Detect which cell encompasses the target text, then output its [X, Y] center coordinate. 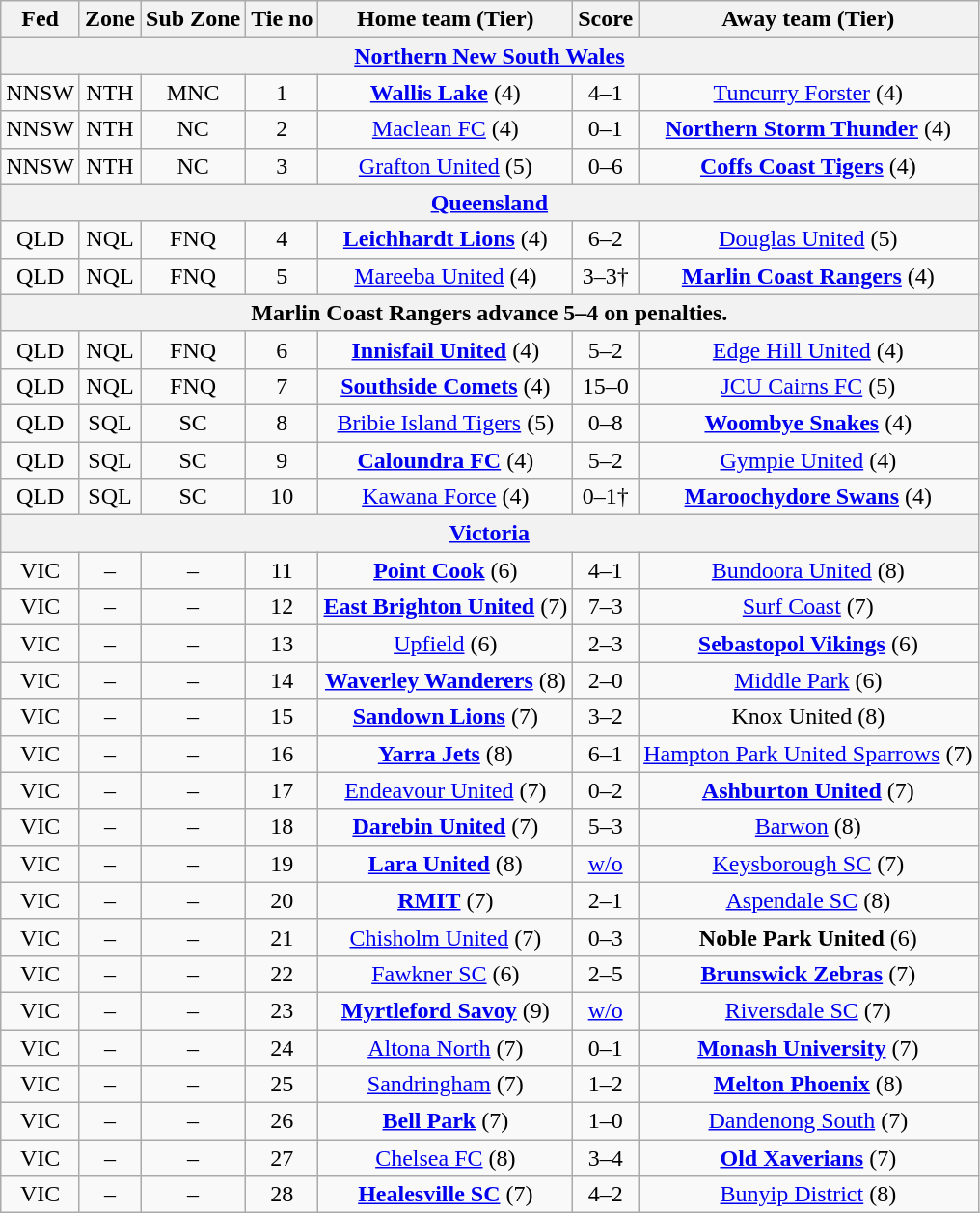
Sub Zone [193, 19]
Queensland [490, 203]
Northern Storm Thunder (4) [808, 129]
6 [282, 349]
Bell Park (7) [446, 1121]
Grafton United (5) [446, 166]
Dandenong South (7) [808, 1121]
4 [282, 239]
12 [282, 607]
28 [282, 1195]
Chisholm United (7) [446, 937]
10 [282, 497]
Melton Phoenix (8) [808, 1085]
2 [282, 129]
Surf Coast (7) [808, 607]
3–3† [606, 276]
Douglas United (5) [808, 239]
Southside Comets (4) [446, 386]
3–4 [606, 1158]
Gympie United (4) [808, 460]
26 [282, 1121]
Sandringham (7) [446, 1085]
0–3 [606, 937]
14 [282, 680]
Endeavour United (7) [446, 790]
17 [282, 790]
Tie no [282, 19]
Barwon (8) [808, 827]
Marlin Coast Rangers (4) [808, 276]
Lara United (8) [446, 864]
5–3 [606, 827]
2–3 [606, 644]
13 [282, 644]
5 [282, 276]
JCU Cairns FC (5) [808, 386]
Home team (Tier) [446, 19]
0–6 [606, 166]
0–8 [606, 423]
2–0 [606, 680]
15 [282, 717]
22 [282, 974]
6–2 [606, 239]
20 [282, 900]
27 [282, 1158]
Knox United (8) [808, 717]
Score [606, 19]
Altona North (7) [446, 1047]
Maclean FC (4) [446, 129]
Coffs Coast Tigers (4) [808, 166]
21 [282, 937]
Monash University (7) [808, 1047]
0–2 [606, 790]
2–5 [606, 974]
Wallis Lake (4) [446, 93]
19 [282, 864]
Brunswick Zebras (7) [808, 974]
24 [282, 1047]
1–2 [606, 1085]
Aspendale SC (8) [808, 900]
Leichhardt Lions (4) [446, 239]
8 [282, 423]
1 [282, 93]
Bundoora United (8) [808, 570]
Bunyip District (8) [808, 1195]
15–0 [606, 386]
MNC [193, 93]
3 [282, 166]
3–2 [606, 717]
Mareeba United (4) [446, 276]
Healesville SC (7) [446, 1195]
6–1 [606, 754]
Fed [41, 19]
Edge Hill United (4) [808, 349]
25 [282, 1085]
Victoria [490, 534]
East Brighton United (7) [446, 607]
11 [282, 570]
Maroochydore Swans (4) [808, 497]
Fawkner SC (6) [446, 974]
18 [282, 827]
Myrtleford Savoy (9) [446, 1010]
Ashburton United (7) [808, 790]
Bribie Island Tigers (5) [446, 423]
0–1† [606, 497]
Keysborough SC (7) [808, 864]
Woombye Snakes (4) [808, 423]
Hampton Park United Sparrows (7) [808, 754]
Kawana Force (4) [446, 497]
1–0 [606, 1121]
Zone [110, 19]
2–1 [606, 900]
16 [282, 754]
Sandown Lions (7) [446, 717]
7–3 [606, 607]
Away team (Tier) [808, 19]
9 [282, 460]
7 [282, 386]
Chelsea FC (8) [446, 1158]
Noble Park United (6) [808, 937]
Yarra Jets (8) [446, 754]
Northern New South Wales [490, 56]
Tuncurry Forster (4) [808, 93]
Sebastopol Vikings (6) [808, 644]
Riversdale SC (7) [808, 1010]
4–2 [606, 1195]
23 [282, 1010]
Middle Park (6) [808, 680]
Caloundra FC (4) [446, 460]
Waverley Wanderers (8) [446, 680]
Upfield (6) [446, 644]
RMIT (7) [446, 900]
Old Xaverians (7) [808, 1158]
Point Cook (6) [446, 570]
Marlin Coast Rangers advance 5–4 on penalties. [490, 313]
Darebin United (7) [446, 827]
Innisfail United (4) [446, 349]
